For the text-containing cell, return its midpoint in [X, Y] coordinate format. 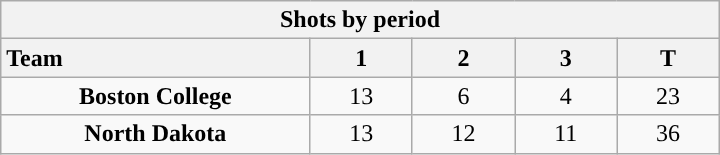
Shots by period [360, 20]
North Dakota [156, 134]
2 [463, 58]
12 [463, 134]
6 [463, 96]
11 [566, 134]
36 [668, 134]
4 [566, 96]
T [668, 58]
3 [566, 58]
Team [156, 58]
23 [668, 96]
Boston College [156, 96]
1 [361, 58]
